Scan for the cell matching the given text and deliver its [X, Y] coordinate at center. 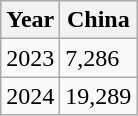
2023 [30, 58]
7,286 [98, 58]
China [98, 20]
Year [30, 20]
19,289 [98, 96]
2024 [30, 96]
